Extract the (x, y) coordinate from the center of the cell holding the provided text.  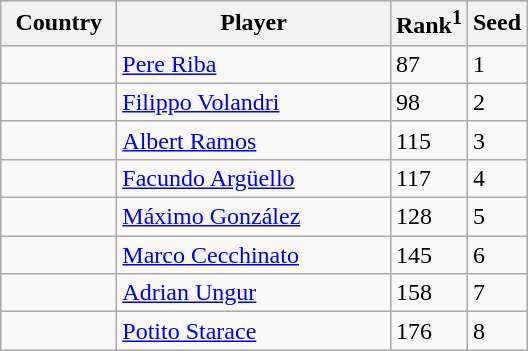
158 (428, 293)
117 (428, 178)
Rank1 (428, 24)
87 (428, 64)
4 (496, 178)
5 (496, 217)
Adrian Ungur (254, 293)
Facundo Argüello (254, 178)
Albert Ramos (254, 140)
7 (496, 293)
Country (59, 24)
Máximo González (254, 217)
1 (496, 64)
Potito Starace (254, 331)
Pere Riba (254, 64)
98 (428, 102)
3 (496, 140)
Marco Cecchinato (254, 255)
Player (254, 24)
Filippo Volandri (254, 102)
115 (428, 140)
176 (428, 331)
Seed (496, 24)
8 (496, 331)
2 (496, 102)
145 (428, 255)
6 (496, 255)
128 (428, 217)
